Identify which cell holds the provided text, then report its [x, y] central coordinate. 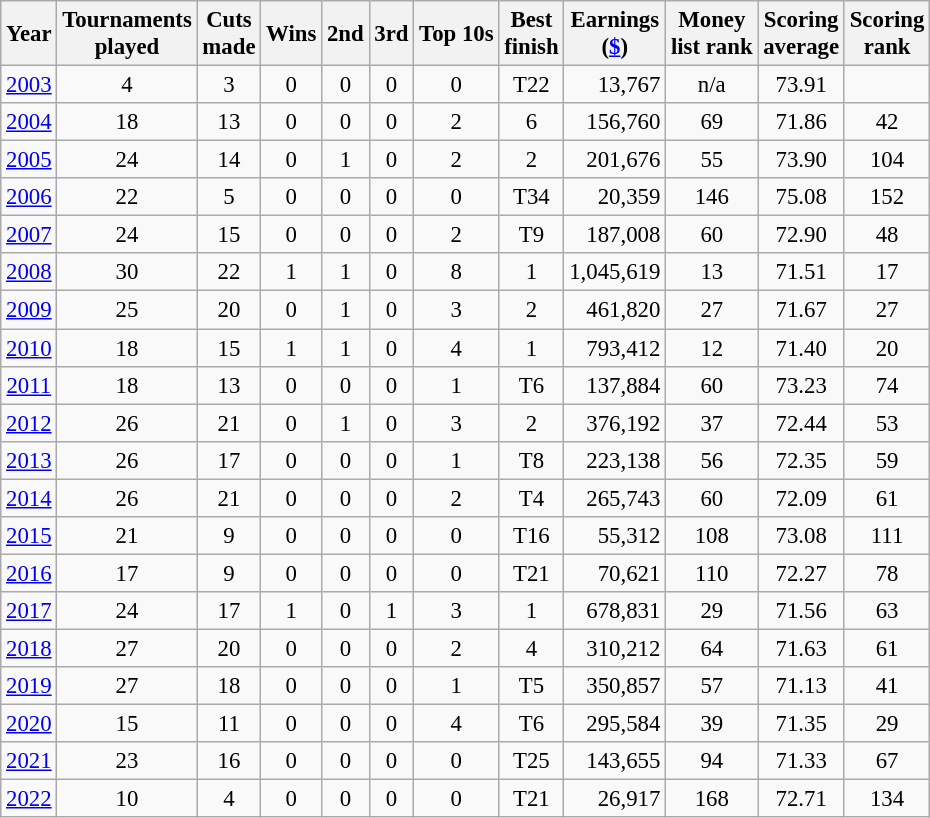
Money list rank [712, 34]
67 [886, 761]
71.56 [802, 611]
10 [127, 799]
42 [886, 122]
71.67 [802, 310]
2021 [29, 761]
74 [886, 385]
137,884 [615, 385]
71.86 [802, 122]
146 [712, 197]
143,655 [615, 761]
T9 [532, 235]
110 [712, 573]
72.09 [802, 498]
104 [886, 160]
53 [886, 423]
111 [886, 536]
2009 [29, 310]
16 [229, 761]
461,820 [615, 310]
72.27 [802, 573]
376,192 [615, 423]
Tournaments played [127, 34]
73.08 [802, 536]
2017 [29, 611]
69 [712, 122]
295,584 [615, 724]
71.35 [802, 724]
63 [886, 611]
72.71 [802, 799]
2010 [29, 348]
71.33 [802, 761]
71.40 [802, 348]
156,760 [615, 122]
310,212 [615, 648]
2020 [29, 724]
12 [712, 348]
187,008 [615, 235]
25 [127, 310]
Scoringrank [886, 34]
2013 [29, 460]
59 [886, 460]
2006 [29, 197]
6 [532, 122]
57 [712, 686]
201,676 [615, 160]
37 [712, 423]
30 [127, 273]
2nd [346, 34]
2012 [29, 423]
72.35 [802, 460]
2007 [29, 235]
11 [229, 724]
2022 [29, 799]
1,045,619 [615, 273]
13,767 [615, 85]
108 [712, 536]
2003 [29, 85]
3rd [392, 34]
71.63 [802, 648]
73.90 [802, 160]
14 [229, 160]
78 [886, 573]
2008 [29, 273]
41 [886, 686]
73.91 [802, 85]
71.13 [802, 686]
2019 [29, 686]
71.51 [802, 273]
168 [712, 799]
Top 10s [456, 34]
64 [712, 648]
72.90 [802, 235]
26,917 [615, 799]
2005 [29, 160]
72.44 [802, 423]
2004 [29, 122]
2016 [29, 573]
75.08 [802, 197]
5 [229, 197]
8 [456, 273]
39 [712, 724]
350,857 [615, 686]
T34 [532, 197]
793,412 [615, 348]
T16 [532, 536]
70,621 [615, 573]
2015 [29, 536]
94 [712, 761]
T25 [532, 761]
134 [886, 799]
23 [127, 761]
223,138 [615, 460]
T4 [532, 498]
48 [886, 235]
2018 [29, 648]
T22 [532, 85]
Year [29, 34]
n/a [712, 85]
55,312 [615, 536]
265,743 [615, 498]
Wins [292, 34]
Best finish [532, 34]
T5 [532, 686]
73.23 [802, 385]
55 [712, 160]
Earnings($) [615, 34]
152 [886, 197]
2014 [29, 498]
T8 [532, 460]
Scoring average [802, 34]
56 [712, 460]
678,831 [615, 611]
Cuts made [229, 34]
20,359 [615, 197]
2011 [29, 385]
